Return [x, y] of the center of cell containing provided text 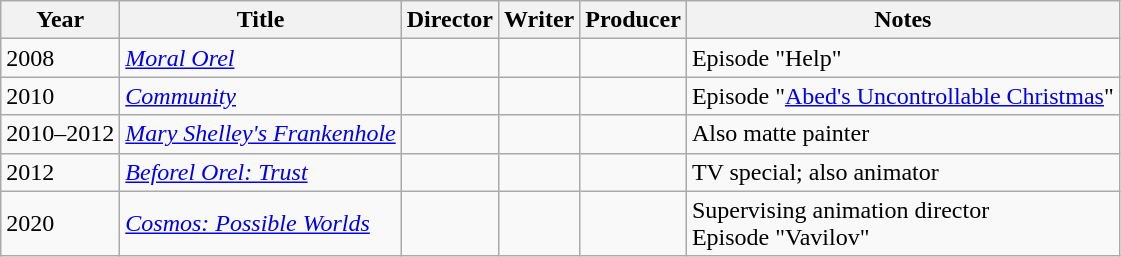
Beforel Orel: Trust [260, 172]
Writer [538, 20]
Year [60, 20]
2010–2012 [60, 134]
Cosmos: Possible Worlds [260, 224]
Mary Shelley's Frankenhole [260, 134]
Also matte painter [902, 134]
Supervising animation directorEpisode "Vavilov" [902, 224]
Title [260, 20]
Director [450, 20]
2010 [60, 96]
Community [260, 96]
Notes [902, 20]
Moral Orel [260, 58]
TV special; also animator [902, 172]
2008 [60, 58]
Episode "Help" [902, 58]
Producer [634, 20]
2012 [60, 172]
Episode "Abed's Uncontrollable Christmas" [902, 96]
2020 [60, 224]
